Detect which cell encompasses the target text, then output its (x, y) center coordinate. 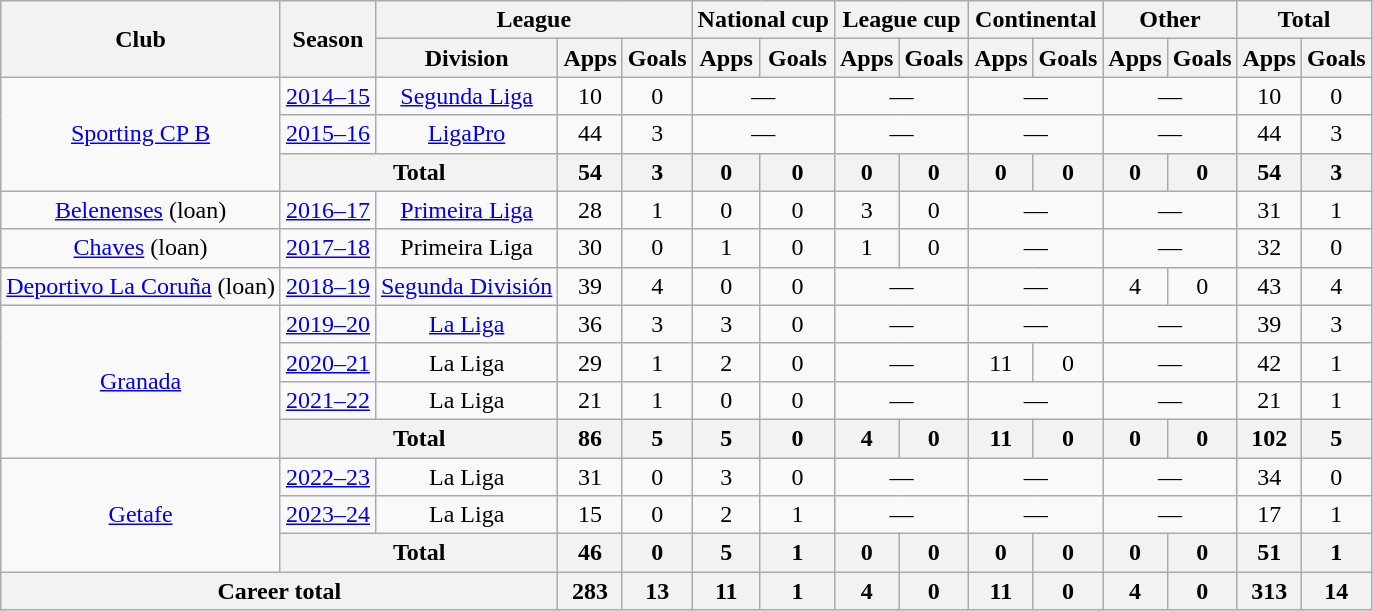
32 (1269, 248)
28 (590, 210)
29 (590, 362)
2017–18 (328, 248)
League cup (901, 20)
2015–16 (328, 134)
2016–17 (328, 210)
43 (1269, 286)
National cup (763, 20)
2018–19 (328, 286)
Getafe (141, 515)
Deportivo La Coruña (loan) (141, 286)
17 (1269, 515)
30 (590, 248)
2023–24 (328, 515)
Season (328, 39)
Sporting CP B (141, 134)
Segunda División (466, 286)
46 (590, 553)
LigaPro (466, 134)
2019–20 (328, 324)
14 (1336, 591)
13 (657, 591)
2014–15 (328, 96)
283 (590, 591)
Division (466, 58)
Other (1170, 20)
Chaves (loan) (141, 248)
102 (1269, 438)
Career total (280, 591)
2022–23 (328, 477)
2021–22 (328, 400)
15 (590, 515)
2020–21 (328, 362)
51 (1269, 553)
Granada (141, 381)
Segunda Liga (466, 96)
42 (1269, 362)
Club (141, 39)
313 (1269, 591)
36 (590, 324)
League (534, 20)
Continental (1036, 20)
86 (590, 438)
Belenenses (loan) (141, 210)
34 (1269, 477)
